Provide the [X, Y] coordinate of the cell's center where the given text is located.  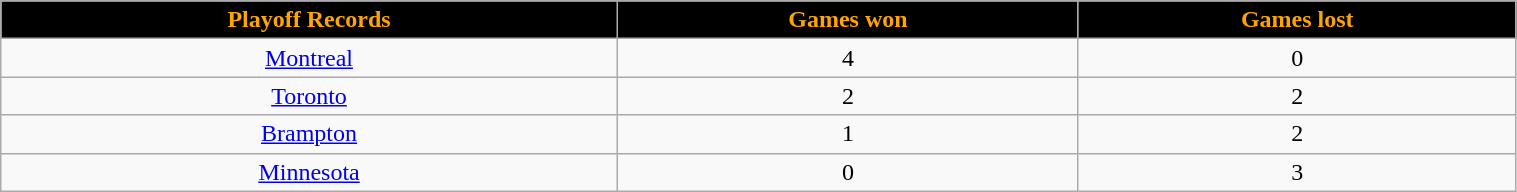
Toronto [310, 96]
Games won [848, 20]
Brampton [310, 134]
Minnesota [310, 172]
Montreal [310, 58]
Games lost [1297, 20]
1 [848, 134]
Playoff Records [310, 20]
4 [848, 58]
3 [1297, 172]
